Detect which cell encompasses the target text, then output its [x, y] center coordinate. 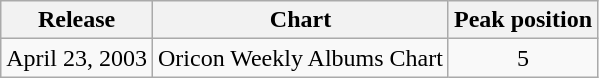
Oricon Weekly Albums Chart [300, 58]
5 [522, 58]
Release [77, 20]
April 23, 2003 [77, 58]
Chart [300, 20]
Peak position [522, 20]
